Identify which cell holds the provided text, then report its (X, Y) central coordinate. 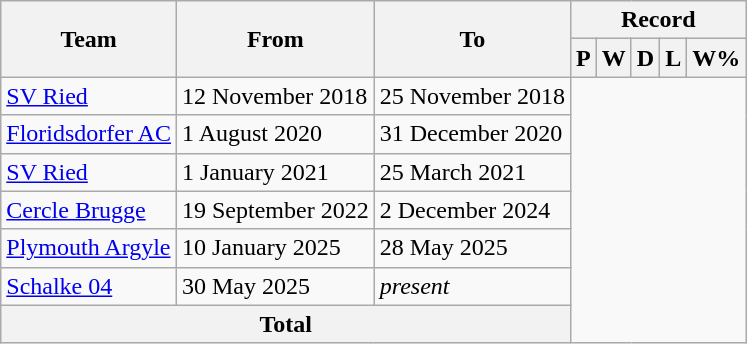
1 January 2021 (275, 172)
Team (89, 39)
D (645, 58)
Plymouth Argyle (89, 248)
Schalke 04 (89, 286)
present (472, 286)
28 May 2025 (472, 248)
P (584, 58)
30 May 2025 (275, 286)
2 December 2024 (472, 210)
L (674, 58)
25 November 2018 (472, 96)
Floridsdorfer AC (89, 134)
19 September 2022 (275, 210)
Cercle Brugge (89, 210)
1 August 2020 (275, 134)
31 December 2020 (472, 134)
From (275, 39)
W (614, 58)
12 November 2018 (275, 96)
To (472, 39)
Record (658, 20)
Total (286, 324)
10 January 2025 (275, 248)
W% (716, 58)
25 March 2021 (472, 172)
